For the text-containing cell, return its midpoint in [X, Y] coordinate format. 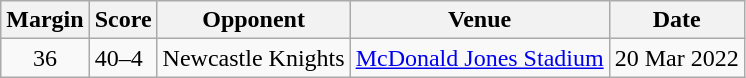
Margin [45, 20]
Venue [480, 20]
McDonald Jones Stadium [480, 58]
Opponent [254, 20]
Score [123, 20]
Newcastle Knights [254, 58]
40–4 [123, 58]
Date [676, 20]
36 [45, 58]
20 Mar 2022 [676, 58]
